Provide the (X, Y) coordinate of the cell's center where the given text is located.  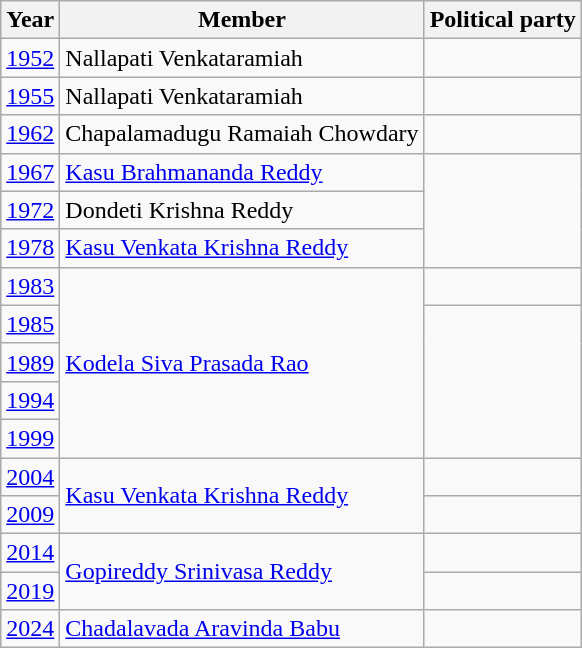
2009 (30, 515)
1985 (30, 324)
Chapalamadugu Ramaiah Chowdary (242, 134)
1983 (30, 286)
Dondeti Krishna Reddy (242, 210)
Year (30, 20)
Member (242, 20)
1972 (30, 210)
1952 (30, 58)
1994 (30, 400)
1999 (30, 438)
Kodela Siva Prasada Rao (242, 362)
Kasu Brahmananda Reddy (242, 172)
1978 (30, 248)
2004 (30, 477)
1989 (30, 362)
2024 (30, 629)
1955 (30, 96)
2019 (30, 591)
Gopireddy Srinivasa Reddy (242, 572)
Chadalavada Aravinda Babu (242, 629)
1967 (30, 172)
1962 (30, 134)
Political party (502, 20)
2014 (30, 553)
